Identify which cell holds the provided text, then report its [x, y] central coordinate. 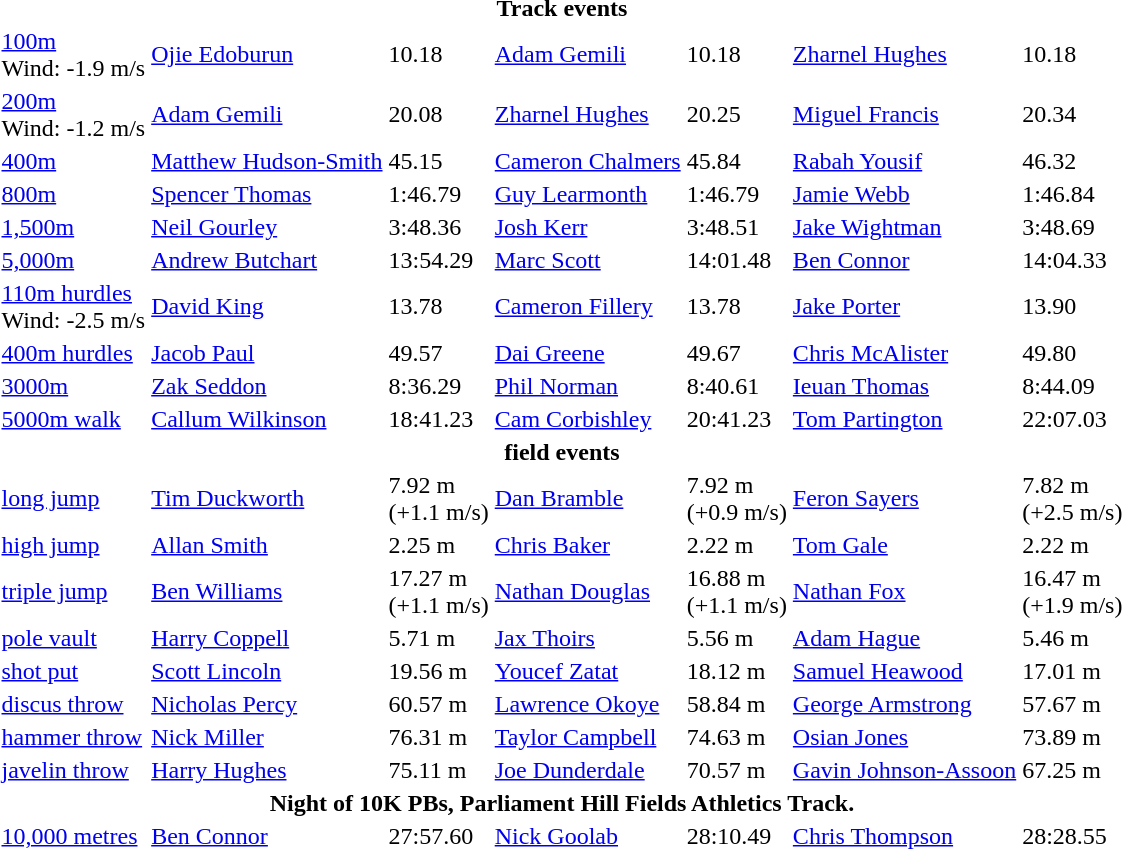
Jake Porter [904, 306]
high jump [74, 545]
14:01.48 [736, 260]
3:48.36 [438, 227]
13:54.29 [438, 260]
3000m [74, 386]
triple jump [74, 592]
100mWind: -1.9 m/s [74, 54]
David King [267, 306]
Callum Wilkinson [267, 419]
70.57 m [736, 770]
Ben Williams [267, 592]
Ieuan Thomas [904, 386]
Taylor Campbell [588, 737]
49.67 [736, 353]
Jamie Webb [904, 194]
5.56 m [736, 638]
3:48.51 [736, 227]
60.57 m [438, 704]
hammer throw [74, 737]
58.84 m [736, 704]
7.92 m(+0.9 m/s) [736, 498]
8:40.61 [736, 386]
17.27 m (+1.1 m/s) [438, 592]
Dai Greene [588, 353]
Guy Learmonth [588, 194]
Marc Scott [588, 260]
400m hurdles [74, 353]
110m hurdlesWind: -2.5 m/s [74, 306]
Dan Bramble [588, 498]
Osian Jones [904, 737]
George Armstrong [904, 704]
Phil Norman [588, 386]
Neil Gourley [267, 227]
200mWind: -1.2 m/s [74, 114]
Harry Hughes [267, 770]
Nathan Douglas [588, 592]
Harry Coppell [267, 638]
1,500m [74, 227]
Rabah Yousif [904, 161]
74.63 m [736, 737]
Nicholas Percy [267, 704]
Gavin Johnson-Assoon [904, 770]
Allan Smith [267, 545]
Jake Wightman [904, 227]
2.22 m [736, 545]
Spencer Thomas [267, 194]
Samuel Heawood [904, 671]
49.57 [438, 353]
Joe Dunderdale [588, 770]
76.31 m [438, 737]
5000m walk [74, 419]
Nick Miller [267, 737]
5,000m [74, 260]
5.71 m [438, 638]
Matthew Hudson-Smith [267, 161]
Chris Baker [588, 545]
long jump [74, 498]
Tim Duckworth [267, 498]
Jacob Paul [267, 353]
2.25 m [438, 545]
javelin throw [74, 770]
75.11 m [438, 770]
45.15 [438, 161]
Tom Gale [904, 545]
800m [74, 194]
Jax Thoirs [588, 638]
20.25 [736, 114]
Cameron Chalmers [588, 161]
18.12 m [736, 671]
discus throw [74, 704]
16.88 m(+1.1 m/s) [736, 592]
Miguel Francis [904, 114]
Andrew Butchart [267, 260]
Cam Corbishley [588, 419]
19.56 m [438, 671]
8:36.29 [438, 386]
18:41.23 [438, 419]
Chris McAlister [904, 353]
Zak Seddon [267, 386]
shot put [74, 671]
Lawrence Okoye [588, 704]
7.92 m(+1.1 m/s) [438, 498]
400m [74, 161]
Tom Partington [904, 419]
Ojie Edoburun [267, 54]
Nathan Fox [904, 592]
Adam Hague [904, 638]
Feron Sayers [904, 498]
Cameron Fillery [588, 306]
45.84 [736, 161]
Ben Connor [904, 260]
20.08 [438, 114]
pole vault [74, 638]
Youcef Zatat [588, 671]
Josh Kerr [588, 227]
Scott Lincoln [267, 671]
20:41.23 [736, 419]
